Pinpoint the cell where the given text exists, returning its (X, Y) midpoint coordinate. 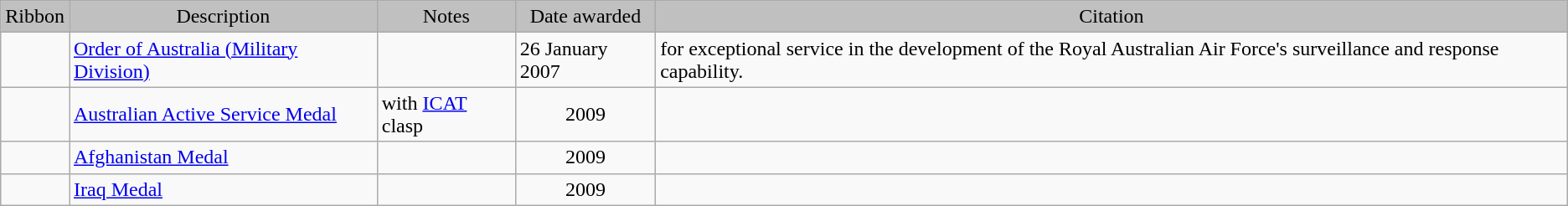
Order of Australia (Military Division) (223, 60)
Date awarded (585, 17)
Notes (446, 17)
Iraq Medal (223, 189)
Australian Active Service Medal (223, 114)
Citation (1112, 17)
with ICAT clasp (446, 114)
Ribbon (35, 17)
Afghanistan Medal (223, 157)
26 January 2007 (585, 60)
Description (223, 17)
for exceptional service in the development of the Royal Australian Air Force's surveillance and response capability. (1112, 60)
